Extract the [x, y] coordinate from the center of the cell holding the provided text.  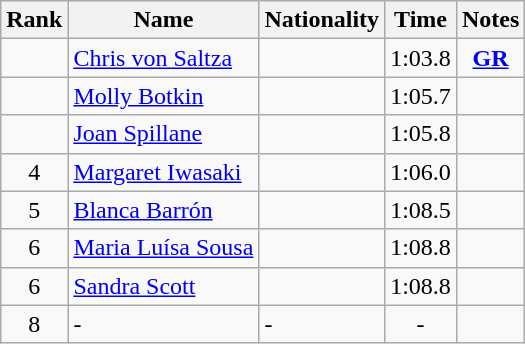
Time [421, 20]
5 [34, 210]
8 [34, 324]
GR [490, 58]
1:05.7 [421, 96]
4 [34, 172]
1:06.0 [421, 172]
Joan Spillane [164, 134]
Notes [490, 20]
Rank [34, 20]
Molly Botkin [164, 96]
Sandra Scott [164, 286]
1:03.8 [421, 58]
Chris von Saltza [164, 58]
Name [164, 20]
1:05.8 [421, 134]
Maria Luísa Sousa [164, 248]
Nationality [322, 20]
Margaret Iwasaki [164, 172]
Blanca Barrón [164, 210]
1:08.5 [421, 210]
